Return the (x, y) coordinate for the center point of the cell that contains the specified text.  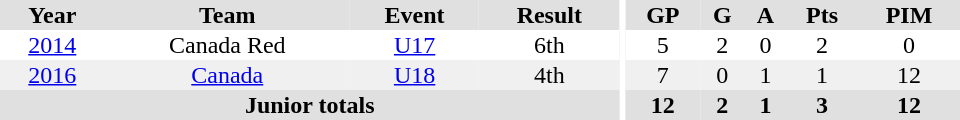
U17 (414, 45)
G (722, 15)
GP (664, 15)
7 (664, 75)
U18 (414, 75)
4th (549, 75)
Canada Red (228, 45)
6th (549, 45)
Year (52, 15)
Team (228, 15)
2014 (52, 45)
Event (414, 15)
PIM (909, 15)
Canada (228, 75)
5 (664, 45)
2016 (52, 75)
3 (822, 105)
A (766, 15)
Pts (822, 15)
Result (549, 15)
Junior totals (310, 105)
